Pinpoint the cell where the given text exists, returning its (x, y) midpoint coordinate. 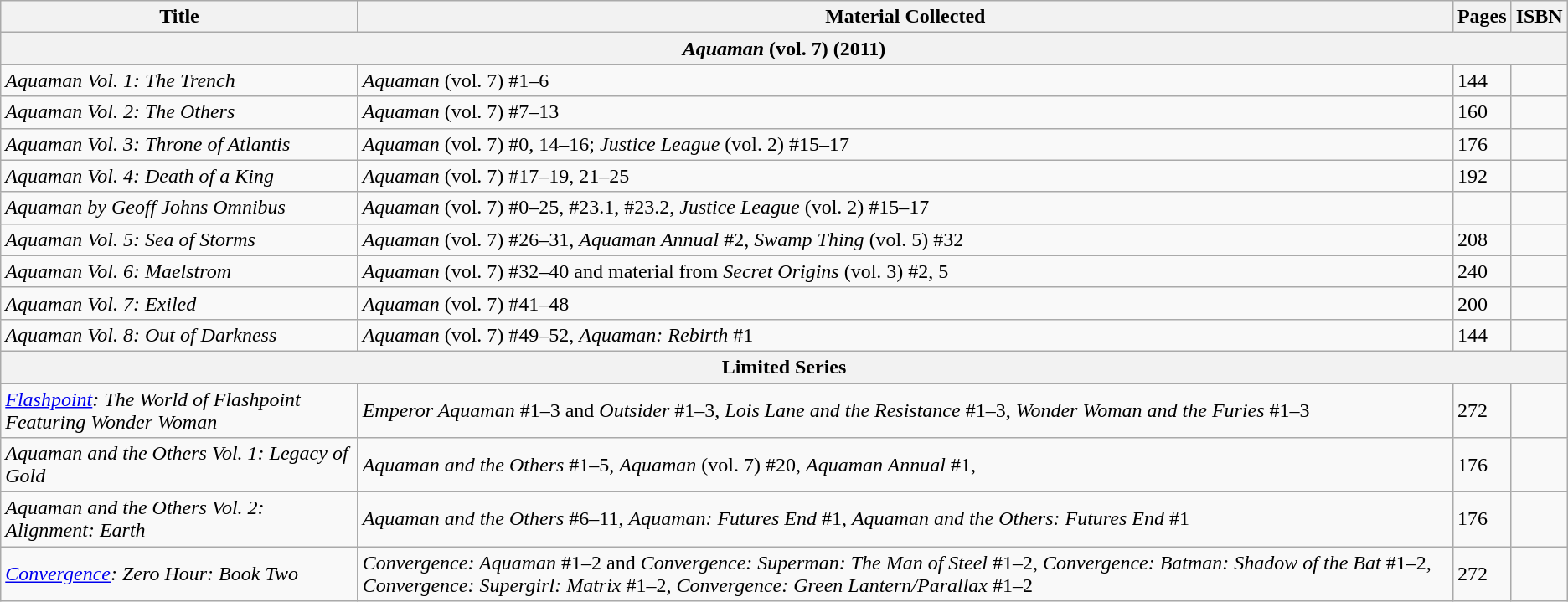
Aquaman and the Others #6–11, Aquaman: Futures End #1, Aquaman and the Others: Futures End #1 (905, 519)
ISBN (1540, 17)
Convergence: Zero Hour: Book Two (179, 574)
Aquaman (vol. 7) #0, 14–16; Justice League (vol. 2) #15–17 (905, 144)
Aquaman (vol. 7) #49–52, Aquaman: Rebirth #1 (905, 335)
Aquaman and the Others Vol. 2: Alignment: Earth (179, 519)
Aquaman (vol. 7) #26–31, Aquaman Annual #2, Swamp Thing (vol. 5) #32 (905, 239)
Aquaman (vol. 7) #7–13 (905, 112)
Aquaman Vol. 7: Exiled (179, 303)
Aquaman Vol. 1: The Trench (179, 80)
160 (1482, 112)
240 (1482, 271)
Aquaman (vol. 7) #41–48 (905, 303)
Aquaman and the Others Vol. 1: Legacy of Gold (179, 466)
Emperor Aquaman #1–3 and Outsider #1–3, Lois Lane and the Resistance #1–3, Wonder Woman and the Furies #1–3 (905, 410)
192 (1482, 176)
Aquaman (vol. 7) #0–25, #23.1, #23.2, Justice League (vol. 2) #15–17 (905, 208)
Aquaman (vol. 7) #1–6 (905, 80)
Limited Series (784, 367)
Aquaman Vol. 8: Out of Darkness (179, 335)
Aquaman and the Others #1–5, Aquaman (vol. 7) #20, Aquaman Annual #1, (905, 466)
Aquaman Vol. 5: Sea of Storms (179, 239)
208 (1482, 239)
200 (1482, 303)
Title (179, 17)
Aquaman by Geoff Johns Omnibus (179, 208)
Flashpoint: The World of Flashpoint Featuring Wonder Woman (179, 410)
Aquaman Vol. 4: Death of a King (179, 176)
Aquaman Vol. 3: Throne of Atlantis (179, 144)
Aquaman Vol. 2: The Others (179, 112)
Pages (1482, 17)
Aquaman (vol. 7) #17–19, 21–25 (905, 176)
Material Collected (905, 17)
Aquaman Vol. 6: Maelstrom (179, 271)
Aquaman (vol. 7) (2011) (784, 49)
Aquaman (vol. 7) #32–40 and material from Secret Origins (vol. 3) #2, 5 (905, 271)
